Return the (X, Y) coordinate for the center point of the cell that contains the specified text.  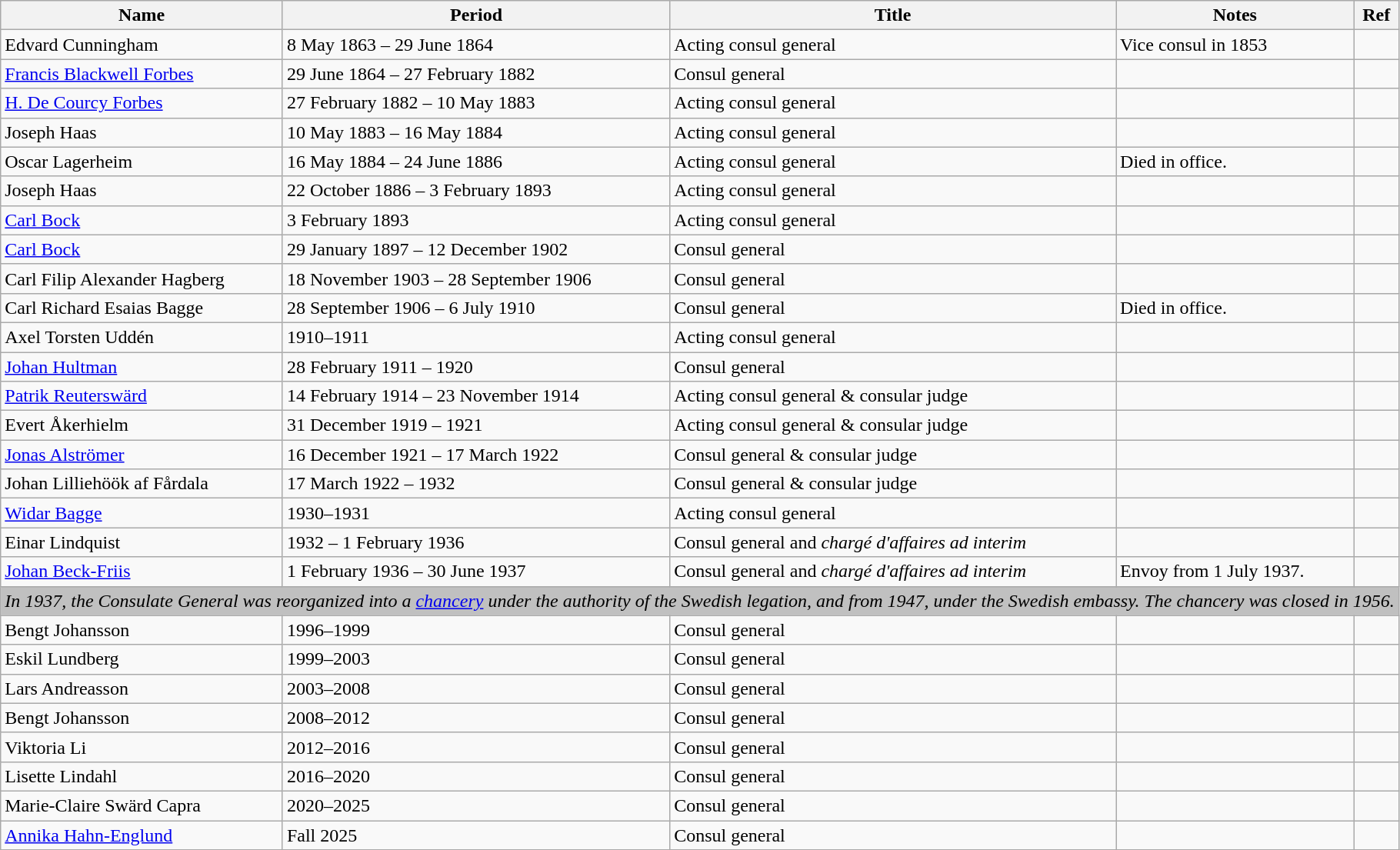
28 September 1906 – 6 July 1910 (475, 308)
2003–2008 (475, 688)
Edvard Cunningham (142, 45)
Fall 2025 (475, 835)
14 February 1914 – 23 November 1914 (475, 396)
Johan Lilliehöök af Fårdala (142, 484)
Period (475, 15)
31 December 1919 – 1921 (475, 425)
28 February 1911 – 1920 (475, 367)
27 February 1882 – 10 May 1883 (475, 103)
Carl Richard Esaias Bagge (142, 308)
1932 – 1 February 1936 (475, 542)
1996–1999 (475, 630)
Notes (1235, 15)
2008–2012 (475, 718)
Title (893, 15)
29 January 1897 – 12 December 1902 (475, 249)
Oscar Lagerheim (142, 162)
2020–2025 (475, 805)
17 March 1922 – 1932 (475, 484)
2016–2020 (475, 776)
Lars Andreasson (142, 688)
Ref (1376, 15)
1930–1931 (475, 513)
Johan Beck-Friis (142, 572)
3 February 1893 (475, 220)
Name (142, 15)
Axel Torsten Uddén (142, 337)
Widar Bagge (142, 513)
1999–2003 (475, 659)
Patrik Reuterswärd (142, 396)
Vice consul in 1853 (1235, 45)
Marie-Claire Swärd Capra (142, 805)
Jonas Alströmer (142, 455)
Francis Blackwell Forbes (142, 74)
Envoy from 1 July 1937. (1235, 572)
1910–1911 (475, 337)
Annika Hahn-Englund (142, 835)
18 November 1903 – 28 September 1906 (475, 278)
29 June 1864 – 27 February 1882 (475, 74)
Johan Hultman (142, 367)
Lisette Lindahl (142, 776)
16 December 1921 – 17 March 1922 (475, 455)
H. De Courcy Forbes (142, 103)
16 May 1884 – 24 June 1886 (475, 162)
Viktoria Li (142, 747)
2012–2016 (475, 747)
22 October 1886 – 3 February 1893 (475, 191)
Eskil Lundberg (142, 659)
Einar Lindquist (142, 542)
Carl Filip Alexander Hagberg (142, 278)
1 February 1936 – 30 June 1937 (475, 572)
8 May 1863 – 29 June 1864 (475, 45)
Evert Åkerhielm (142, 425)
10 May 1883 – 16 May 1884 (475, 132)
